Pinpoint the cell where the given text exists, returning its (X, Y) midpoint coordinate. 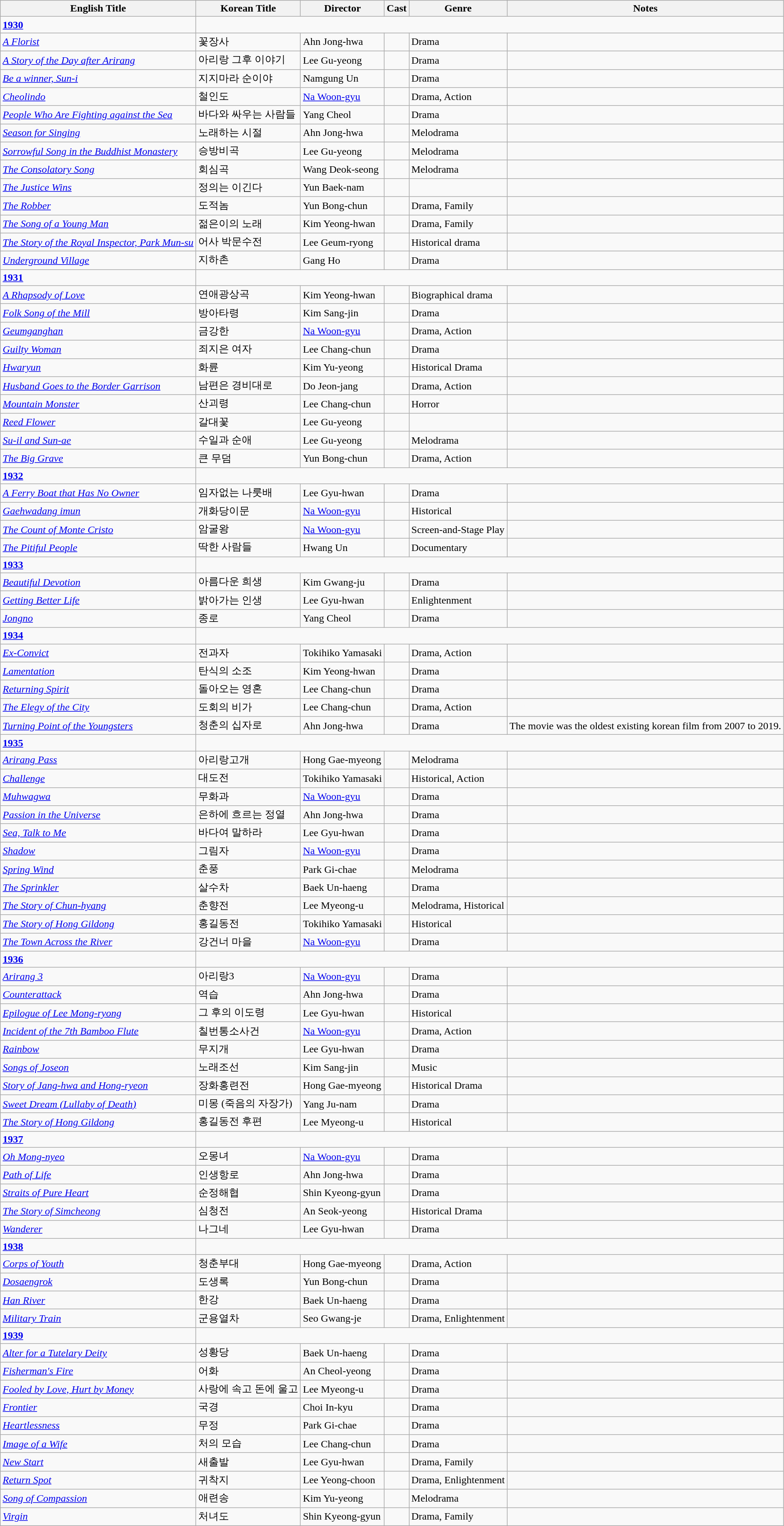
Season for Singing (98, 133)
Melodrama, Historical (458, 905)
밝아가는 인생 (248, 600)
Historical, Action (458, 778)
새출발 (248, 1462)
오몽녀 (248, 1157)
Fooled by Love, Hurt by Money (98, 1389)
무화과 (248, 797)
The Pitiful People (98, 548)
Lee Yeong-choon (342, 1480)
Songs of Joseon (98, 1068)
은하에 흐르는 정열 (248, 815)
Muhwagwa (98, 797)
청춘부대 (248, 1264)
The Justice Wins (98, 187)
A Ferry Boat that Has No Owner (98, 493)
Straits of Pure Heart (98, 1193)
1939 (98, 1335)
아리랑고개 (248, 760)
Lee Geum-ryong (342, 242)
Jongno (98, 618)
The Town Across the River (98, 942)
남편은 경비대로 (248, 386)
종로 (248, 618)
Cast (397, 9)
Alter for a Tutelary Deity (98, 1352)
Sea, Talk to Me (98, 833)
Return Spot (98, 1480)
도생록 (248, 1282)
아름다운 희생 (248, 582)
Fisherman's Fire (98, 1371)
A Florist (98, 42)
바다여 말하라 (248, 833)
홍길동전 후편 (248, 1122)
1936 (98, 959)
무정 (248, 1426)
Frontier (98, 1407)
Husband Goes to the Border Garrison (98, 386)
1934 (98, 636)
Kim Gwang-ju (342, 582)
Corps of Youth (98, 1264)
그 후의 이도령 (248, 1013)
Notes (645, 9)
Arirang 3 (98, 976)
칠번통소사건 (248, 1031)
금강한 (248, 331)
젊은이의 노래 (248, 224)
무지개 (248, 1049)
Getting Better Life (98, 600)
Oh Mong-nyeo (98, 1157)
사랑에 속고 돈에 울고 (248, 1389)
Screen-and-Stage Play (458, 529)
Rainbow (98, 1049)
아리랑 그후 이야기 (248, 60)
전과자 (248, 653)
1930 (98, 25)
The Consolatory Song (98, 169)
Returning Spirit (98, 689)
성황당 (248, 1352)
Counterattack (98, 995)
Wanderer (98, 1229)
Virgin (98, 1517)
Image of a Wife (98, 1444)
노래하는 시절 (248, 133)
살수차 (248, 887)
Spring Wind (98, 869)
정의는 이긴다 (248, 187)
청춘의 십자로 (248, 726)
그림자 (248, 851)
Path of Life (98, 1175)
강건너 마을 (248, 942)
Incident of the 7th Bamboo Flute (98, 1031)
아리랑3 (248, 976)
탄식의 소조 (248, 671)
A Rhapsody of Love (98, 295)
Historical drama (458, 242)
An Seok-yeong (342, 1211)
The Elegy of the City (98, 708)
나그네 (248, 1229)
Su-il and Sun-ae (98, 440)
한강 (248, 1300)
An Cheol-yeong (342, 1371)
Passion in the Universe (98, 815)
A Story of the Day after Arirang (98, 60)
The Sprinkler (98, 887)
1937 (98, 1139)
애련송 (248, 1499)
The Story of the Royal Inspector, Park Mun-su (98, 242)
심청전 (248, 1211)
갈대꽃 (248, 422)
임자없는 나룻배 (248, 493)
Mountain Monster (98, 404)
연애광상곡 (248, 295)
Genre (458, 9)
Epilogue of Lee Mong-ryong (98, 1013)
Sweet Dream (Lullaby of Death) (98, 1104)
Ex-Convict (98, 653)
The Story of Chun-hyang (98, 905)
지하촌 (248, 261)
Gaehwadang imun (98, 511)
회심곡 (248, 169)
인생항로 (248, 1175)
돌아오는 영혼 (248, 689)
Music (458, 1068)
바다와 싸우는 사람들 (248, 115)
어화 (248, 1371)
Underground Village (98, 261)
방아타령 (248, 313)
Hwang Un (342, 548)
딱한 사람들 (248, 548)
Cheolindo (98, 97)
New Start (98, 1462)
화륜 (248, 368)
철인도 (248, 97)
Korean Title (248, 9)
Han River (98, 1300)
Song of Compassion (98, 1499)
1935 (98, 743)
춘향전 (248, 905)
Biographical drama (458, 295)
Military Train (98, 1318)
Lamentation (98, 671)
처녀도 (248, 1517)
노래조선 (248, 1068)
Documentary (458, 548)
큰 무덤 (248, 458)
어사 박문수전 (248, 242)
1931 (98, 277)
Arirang Pass (98, 760)
The Story of Simcheong (98, 1211)
Gang Ho (342, 261)
Yun Baek-nam (342, 187)
The Song of a Young Man (98, 224)
죄지은 여자 (248, 350)
승방비곡 (248, 151)
Heartlessness (98, 1426)
The movie was the oldest existing korean film from 2007 to 2019. (645, 726)
Shadow (98, 851)
Hwaryun (98, 368)
Folk Song of the Mill (98, 313)
Do Jeon-jang (342, 386)
The Big Grave (98, 458)
암굴왕 (248, 529)
장화홍련전 (248, 1086)
People Who Are Fighting against the Sea (98, 115)
미몽 (죽음의 자장가) (248, 1104)
Challenge (98, 778)
The Count of Monte Cristo (98, 529)
Beautiful Devotion (98, 582)
Seo Gwang-je (342, 1318)
홍길동전 (248, 924)
Director (342, 9)
1938 (98, 1246)
역습 (248, 995)
Sorrowful Song in the Buddhist Monastery (98, 151)
Reed Flower (98, 422)
The Robber (98, 206)
English Title (98, 9)
대도전 (248, 778)
춘풍 (248, 869)
Story of Jang-hwa and Hong-ryeon (98, 1086)
순정해협 (248, 1193)
Geumganghan (98, 331)
Namgung Un (342, 79)
Enlightenment (458, 600)
Horror (458, 404)
꽃장사 (248, 42)
수일과 순애 (248, 440)
군용열차 (248, 1318)
1932 (98, 476)
도회의 비가 (248, 708)
국경 (248, 1407)
Wang Deok-seong (342, 169)
Dosaengrok (98, 1282)
1933 (98, 565)
Yang Ju-nam (342, 1104)
개화당이문 (248, 511)
지지마라 순이야 (248, 79)
처의 모습 (248, 1444)
Choi In-kyu (342, 1407)
Turning Point of the Youngsters (98, 726)
귀착지 (248, 1480)
도적놈 (248, 206)
Guilty Woman (98, 350)
Be a winner, Sun-i (98, 79)
산괴령 (248, 404)
